From the cell containing the given text, extract its center point as [x, y] coordinate. 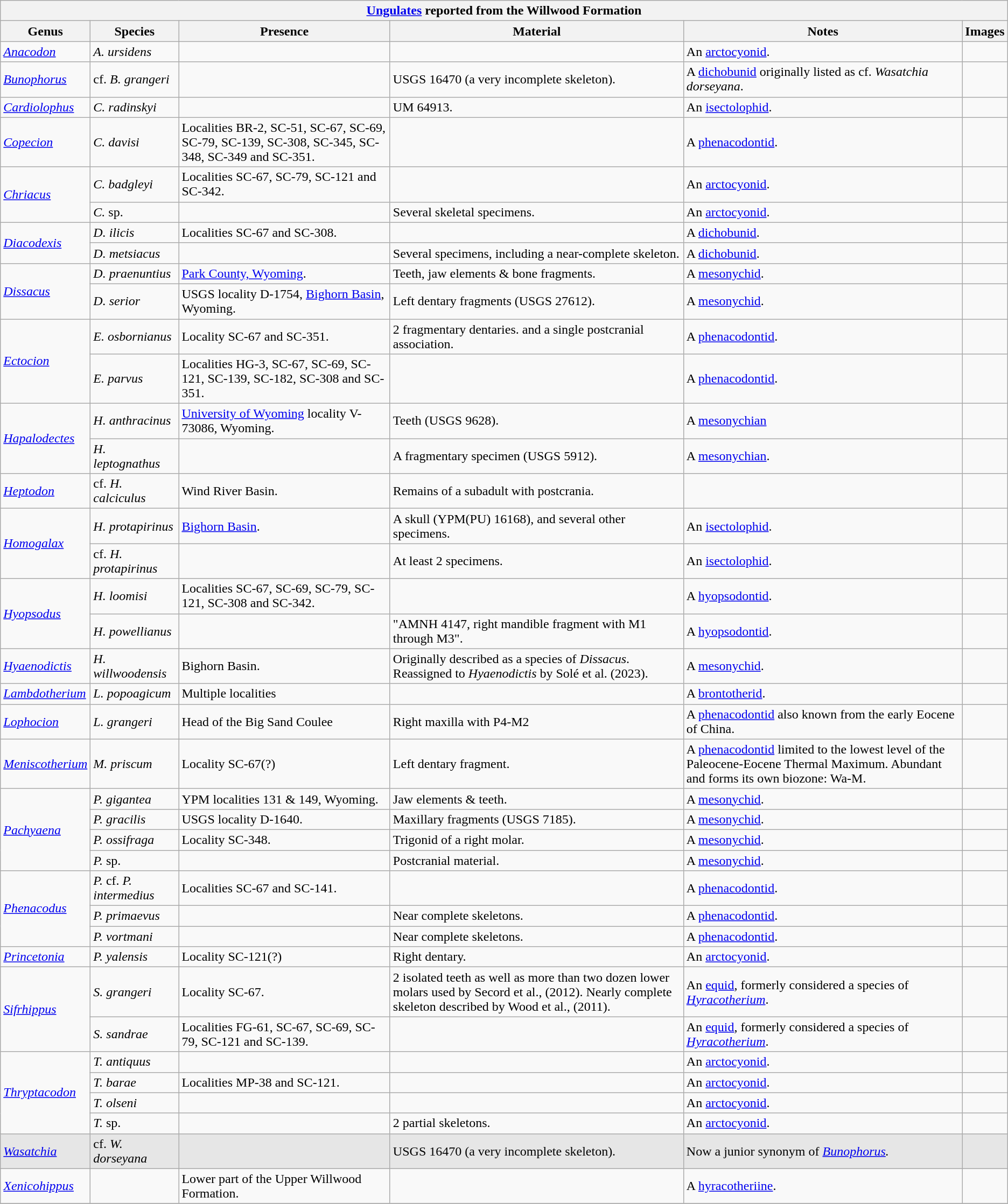
Localities HG-3, SC-67, SC-69, SC-121, SC-139, SC-182, SC-308 and SC-351. [284, 379]
"AMNH 4147, right mandible fragment with M1 through M3". [536, 631]
Xenicohippus [45, 1186]
Anacodon [45, 52]
Lophocion [45, 721]
A skull (YPM(PU) 16168), and several other specimens. [536, 526]
D. praenuntius [135, 273]
H. powellianus [135, 631]
C. radinskyi [135, 107]
H. protapirinus [135, 526]
P. cf. P. intermedius [135, 888]
Thryptacodon [45, 1093]
Right maxilla with P4-M2 [536, 721]
2 partial skeletons. [536, 1123]
Localities SC-67, SC-69, SC-79, SC-121, SC-308 and SC-342. [284, 596]
H. loomisi [135, 596]
Localities MP-38 and SC-121. [284, 1082]
E. parvus [135, 379]
T. antiquus [135, 1062]
H. anthracinus [135, 421]
Hyaenodictis [45, 666]
Maxillary fragments (USGS 7185). [536, 819]
Lower part of the Upper Willwood Formation. [284, 1186]
Left dentary fragments (USGS 27612). [536, 301]
P. primaevus [135, 916]
Princetonia [45, 957]
P. gracilis [135, 819]
USGS locality D-1640. [284, 819]
Jaw elements & teeth. [536, 799]
Localities BR-2, SC-51, SC-67, SC-69, SC-79, SC-139, SC-308, SC-345, SC-348, SC-349 and SC-351. [284, 142]
Hyopsodus [45, 614]
A brontotherid. [823, 694]
Pachyaena [45, 829]
cf. H. calciculus [135, 491]
C. davisi [135, 142]
T. barae [135, 1082]
Homogalax [45, 544]
Images [985, 31]
D. ilicis [135, 233]
D. metsiacus [135, 253]
Localities SC-67, SC-79, SC-121 and SC-342. [284, 184]
Originally described as a species of Dissacus. Reassigned to Hyaenodictis by Solé et al. (2023). [536, 666]
L. popoagicum [135, 694]
D. serior [135, 301]
Chriacus [45, 195]
UM 64913. [536, 107]
Lambdotherium [45, 694]
Heptodon [45, 491]
At least 2 specimens. [536, 561]
Cardiolophus [45, 107]
Wind River Basin. [284, 491]
Diacodexis [45, 243]
Localities SC-67 and SC-141. [284, 888]
Locality SC-348. [284, 840]
Postcranial material. [536, 861]
USGS locality D-1754, Bighorn Basin, Wyoming. [284, 301]
Left dentary fragment. [536, 764]
Park County, Wyoming. [284, 273]
Now a junior synonym of Bunophorus. [823, 1151]
Localities SC-67 and SC-308. [284, 233]
University of Wyoming locality V-73086, Wyoming. [284, 421]
Localities FG-61, SC-67, SC-69, SC-79, SC-121 and SC-139. [284, 1034]
Notes [823, 31]
Several skeletal specimens. [536, 212]
Ectocion [45, 361]
P. sp. [135, 861]
Meniscotherium [45, 764]
Presence [284, 31]
T. olseni [135, 1103]
Material [536, 31]
P. yalensis [135, 957]
Teeth, jaw elements & bone fragments. [536, 273]
Locality SC-67(?) [284, 764]
Bunophorus [45, 80]
Sifrhippus [45, 1010]
Dissacus [45, 291]
A fragmentary specimen (USGS 5912). [536, 456]
Hapalodectes [45, 439]
cf. W. dorseyana [135, 1151]
P. gigantea [135, 799]
Right dentary. [536, 957]
Several specimens, including a near-complete skeleton. [536, 253]
A. ursidens [135, 52]
Species [135, 31]
H. leptognathus [135, 456]
M. priscum [135, 764]
E. osbornianus [135, 336]
Copecion [45, 142]
Locality SC-67. [284, 992]
C. badgleyi [135, 184]
P. ossifraga [135, 840]
S. sandrae [135, 1034]
P. vortmani [135, 937]
C. sp. [135, 212]
Wasatchia [45, 1151]
Teeth (USGS 9628). [536, 421]
YPM localities 131 & 149, Wyoming. [284, 799]
A phenacodontid also known from the early Eocene of China. [823, 721]
2 fragmentary dentaries. and a single postcranial association. [536, 336]
cf. H. protapirinus [135, 561]
Multiple localities [284, 694]
Trigonid of a right molar. [536, 840]
Head of the Big Sand Coulee [284, 721]
Locality SC-121(?) [284, 957]
T. sp. [135, 1123]
A phenacodontid limited to the lowest level of the Paleocene-Eocene Thermal Maximum. Abundant and forms its own biozone: Wa-M. [823, 764]
A mesonychian [823, 421]
Locality SC-67 and SC-351. [284, 336]
A mesonychian. [823, 456]
Phenacodus [45, 909]
cf. B. grangeri [135, 80]
L. grangeri [135, 721]
H. willwoodensis [135, 666]
Ungulates reported from the Willwood Formation [504, 11]
A hyracotheriine. [823, 1186]
Remains of a subadult with postcrania. [536, 491]
A dichobunid originally listed as cf. Wasatchia dorseyana. [823, 80]
Genus [45, 31]
S. grangeri [135, 992]
